Pinpoint the cell where the given text exists, returning its (x, y) midpoint coordinate. 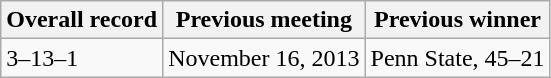
Overall record (82, 20)
November 16, 2013 (264, 58)
Penn State, 45–21 (458, 58)
3–13–1 (82, 58)
Previous meeting (264, 20)
Previous winner (458, 20)
